From the cell containing the given text, extract its center point as [x, y] coordinate. 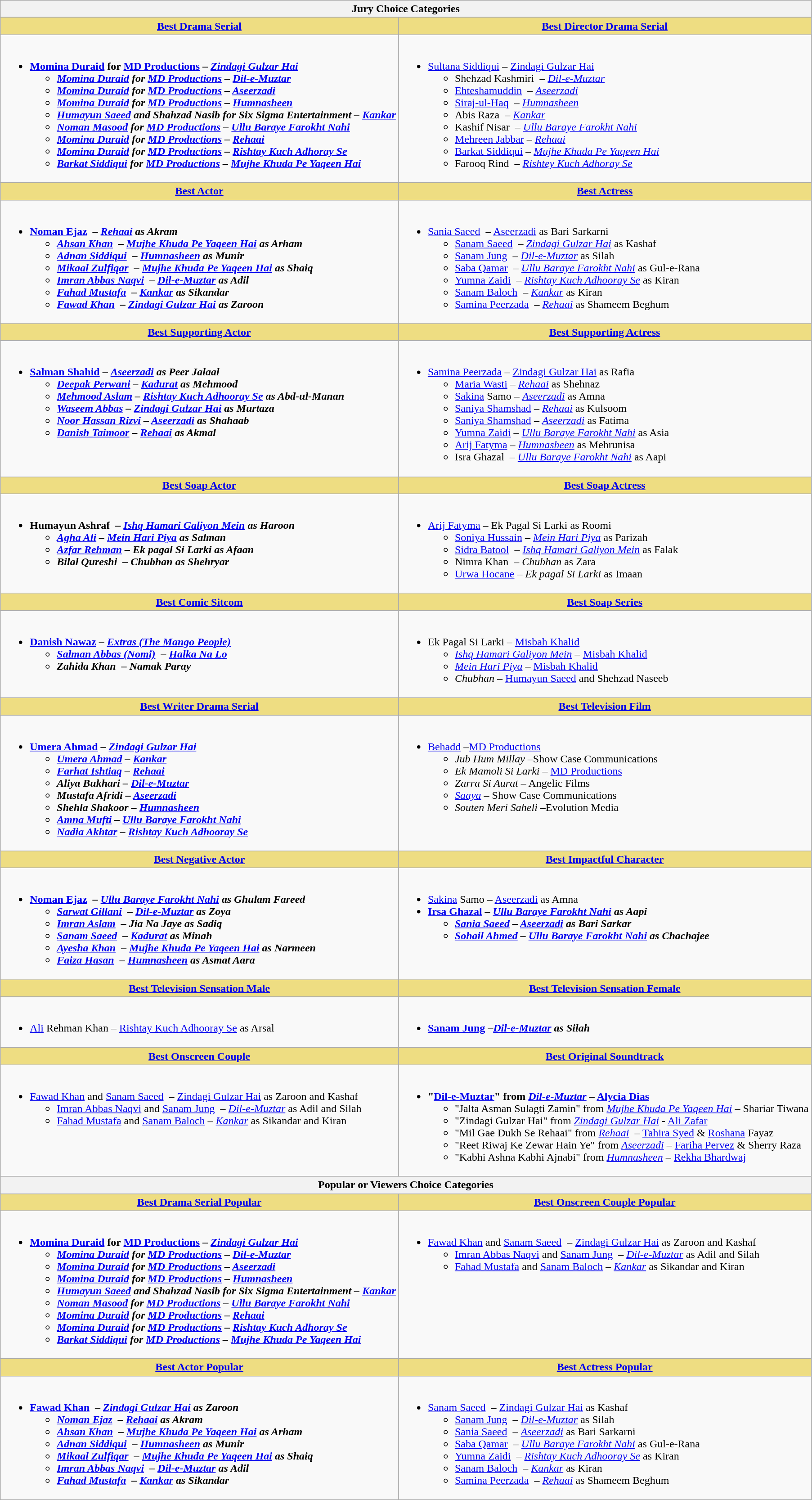
Best Drama Serial Popular [200, 1202]
Best Drama Serial [200, 26]
Ali Rehman Khan – Rishtay Kuch Adhooray Se as Arsal [200, 1023]
Best Supporting Actress [605, 332]
Best Actress [605, 191]
Best Writer Drama Serial [200, 706]
Best Negative Actor [200, 860]
Best Actor [200, 191]
Best Supporting Actor [200, 332]
Best Actress Popular [605, 1367]
Best Comic Sitcom [200, 602]
Best Television Sensation Female [605, 988]
Best Soap Series [605, 602]
Best Onscreen Couple [200, 1056]
Best Onscreen Couple Popular [605, 1202]
Sanam Jung –Dil-e-Muztar as Silah [605, 1023]
Best Original Soundtrack [605, 1056]
Best Director Drama Serial [605, 26]
Best Television Sensation Male [200, 988]
Best Impactful Character [605, 860]
Popular or Viewers Choice Categories [406, 1185]
Best Soap Actress [605, 485]
Ek Pagal Si Larki – Misbah KhalidIshq Hamari Galiyon Mein – Misbah KhalidMein Hari Piya – Misbah KhalidChubhan – Humayun Saeed and Shehzad Naseeb [605, 654]
Best Soap Actor [200, 485]
Jury Choice Categories [406, 9]
Best Actor Popular [200, 1367]
Best Television Film [605, 706]
Danish Nawaz – Extras (The Mango People)Salman Abbas (Nomi) – Halka Na LoZahida Khan – Namak Paray [200, 654]
